For the text-containing cell, return its midpoint in (x, y) coordinate format. 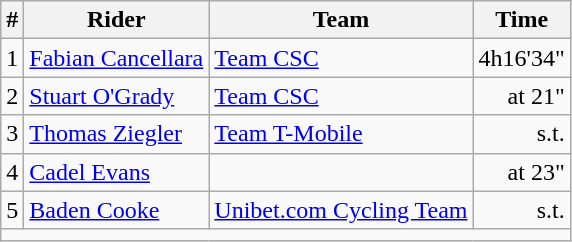
Cadel Evans (116, 172)
4 (12, 172)
4h16'34" (522, 58)
Rider (116, 20)
Baden Cooke (116, 210)
Unibet.com Cycling Team (341, 210)
Team (341, 20)
Fabian Cancellara (116, 58)
Time (522, 20)
1 (12, 58)
5 (12, 210)
Stuart O'Grady (116, 96)
at 21" (522, 96)
Thomas Ziegler (116, 134)
Team T-Mobile (341, 134)
3 (12, 134)
at 23" (522, 172)
2 (12, 96)
# (12, 20)
